Scan for the cell matching the given text and deliver its (X, Y) coordinate at center. 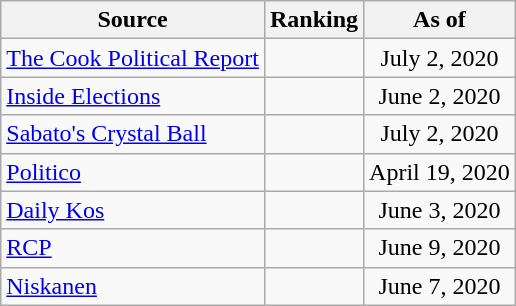
April 19, 2020 (440, 172)
Sabato's Crystal Ball (133, 134)
Ranking (314, 20)
The Cook Political Report (133, 58)
June 3, 2020 (440, 210)
Inside Elections (133, 96)
June 7, 2020 (440, 286)
RCP (133, 248)
Daily Kos (133, 210)
As of (440, 20)
June 2, 2020 (440, 96)
Politico (133, 172)
June 9, 2020 (440, 248)
Niskanen (133, 286)
Source (133, 20)
